Capture the cell that displays the provided text and extract its (x, y) central coordinate. 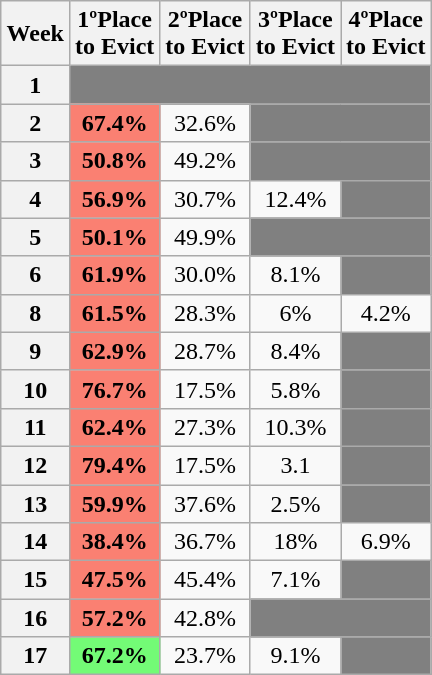
10.3% (295, 427)
23.7% (205, 656)
5.8% (295, 389)
42.8% (205, 618)
61.5% (114, 313)
15 (35, 580)
36.7% (205, 542)
59.9% (114, 503)
Week (35, 34)
45.4% (205, 580)
16 (35, 618)
47.5% (114, 580)
79.4% (114, 465)
6 (35, 275)
8.4% (295, 351)
56.9% (114, 199)
61.9% (114, 275)
67.2% (114, 656)
6% (295, 313)
67.4% (114, 123)
10 (35, 389)
5 (35, 237)
62.9% (114, 351)
11 (35, 427)
49.2% (205, 161)
8 (35, 313)
4 (35, 199)
2 (35, 123)
8.1% (295, 275)
28.7% (205, 351)
37.6% (205, 503)
27.3% (205, 427)
9.1% (295, 656)
2.5% (295, 503)
28.3% (205, 313)
1ºPlaceto Evict (114, 34)
32.6% (205, 123)
12 (35, 465)
14 (35, 542)
13 (35, 503)
6.9% (386, 542)
4.2% (386, 313)
62.4% (114, 427)
3.1 (295, 465)
12.4% (295, 199)
49.9% (205, 237)
3 (35, 161)
3ºPlaceto Evict (295, 34)
50.8% (114, 161)
17 (35, 656)
1 (35, 85)
30.7% (205, 199)
76.7% (114, 389)
7.1% (295, 580)
2ºPlaceto Evict (205, 34)
38.4% (114, 542)
30.0% (205, 275)
57.2% (114, 618)
9 (35, 351)
4ºPlaceto Evict (386, 34)
18% (295, 542)
50.1% (114, 237)
